Determine the (X, Y) coordinate at the center of the cell enclosing the given text.  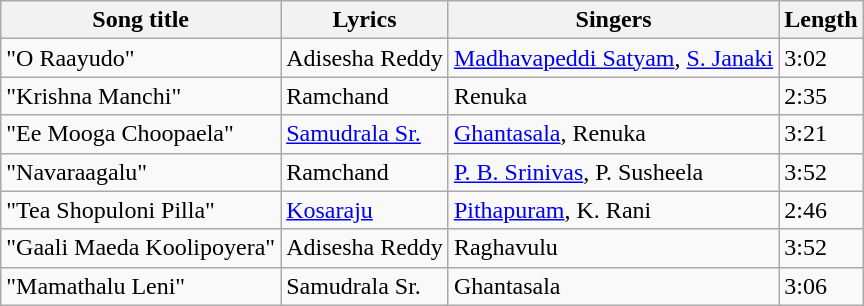
"Navaraagalu" (141, 172)
"Mamathalu Leni" (141, 286)
Lyrics (365, 20)
Renuka (613, 96)
2:35 (821, 96)
3:02 (821, 58)
P. B. Srinivas, P. Susheela (613, 172)
Singers (613, 20)
Ghantasala (613, 286)
Raghavulu (613, 248)
Kosaraju (365, 210)
Madhavapeddi Satyam, S. Janaki (613, 58)
"Krishna Manchi" (141, 96)
"Ee Mooga Choopaela" (141, 134)
2:46 (821, 210)
Length (821, 20)
Ghantasala, Renuka (613, 134)
"Gaali Maeda Koolipoyera" (141, 248)
Song title (141, 20)
Pithapuram, K. Rani (613, 210)
"Tea Shopuloni Pilla" (141, 210)
"O Raayudo" (141, 58)
3:06 (821, 286)
3:21 (821, 134)
